Identify which cell holds the provided text, then report its [X, Y] central coordinate. 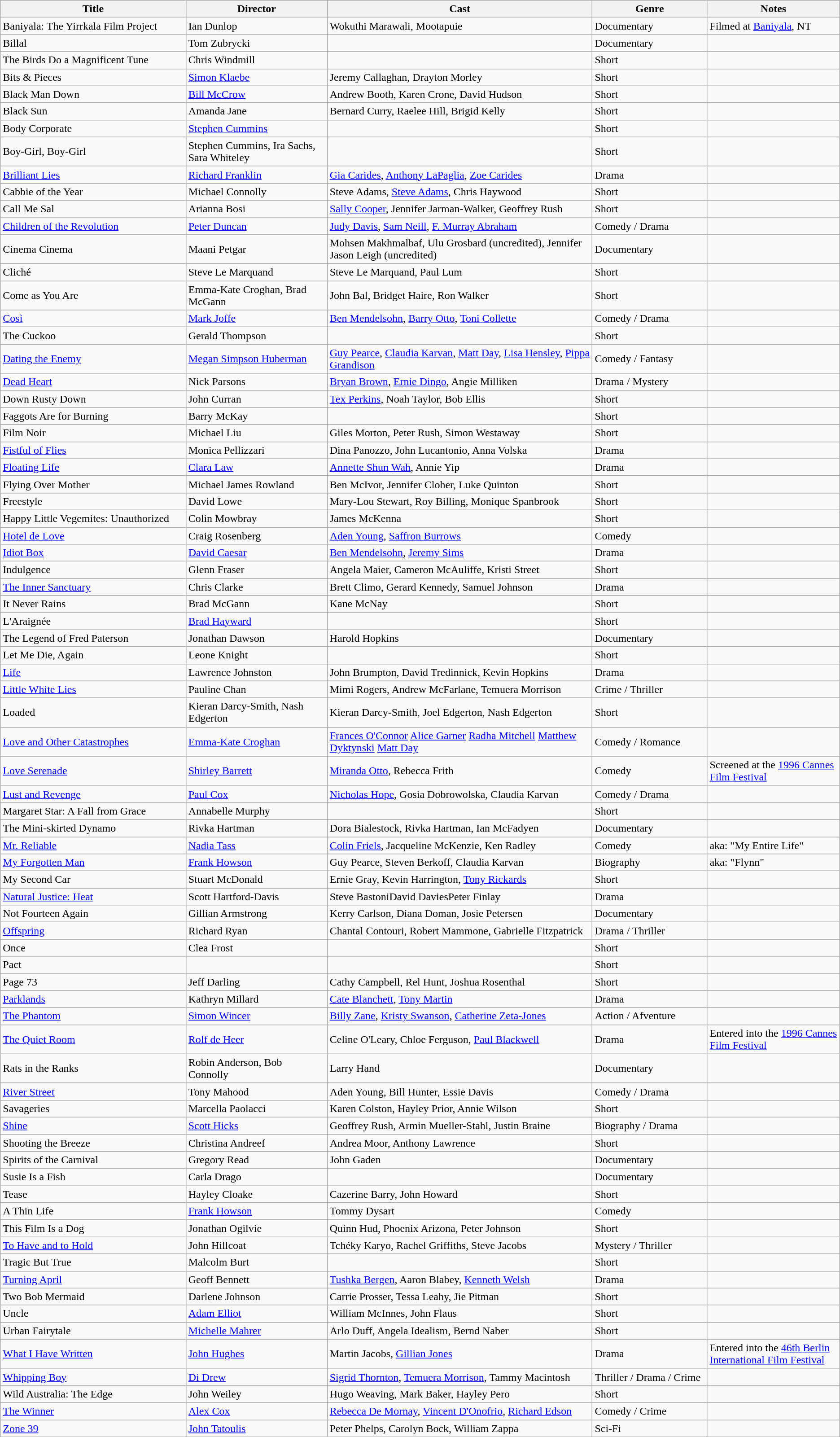
Black Sun [93, 111]
Down Rusty Down [93, 399]
My Second Car [93, 880]
Frances O'Connor Alice Garner Radha Mitchell Matthew Dyktynski Matt Day [459, 741]
Amanda Jane [257, 111]
Simon Klaebe [257, 77]
Rebecca De Mornay, Vincent D'Onofrio, Richard Edson [459, 1411]
Brilliant Lies [93, 175]
The Inner Sanctuary [93, 587]
Comedy / Crime [650, 1411]
Mimi Rogers, Andrew McFarlane, Temuera Morrison [459, 689]
Carrie Prosser, Tessa Leahy, Jie Pitman [459, 1297]
River Street [93, 1091]
Monica Pellizzari [257, 450]
Arianna Bosi [257, 209]
Stephen Cummins, Ira Sachs, Sara Whiteley [257, 152]
Colin Friels, Jacqueline McKenzie, Ken Radley [459, 845]
Bits & Pieces [93, 77]
John Hillcoat [257, 1245]
Megan Simpson Huberman [257, 359]
Michael James Rowland [257, 484]
Shirley Barrett [257, 771]
Aden Young, Saffron Burrows [459, 535]
Jeff Darling [257, 982]
Angela Maier, Cameron McAuliffe, Kristi Street [459, 570]
Drama / Thriller [650, 931]
Indulgence [93, 570]
John Weiley [257, 1394]
Cate Blanchett, Tony Martin [459, 999]
Gillian Armstrong [257, 914]
Director [257, 9]
Carla Drago [257, 1177]
Richard Ryan [257, 931]
A Thin Life [93, 1211]
Life [93, 672]
Susie Is a Fish [93, 1177]
Sci-Fi [650, 1428]
This Film Is a Dog [93, 1228]
Natural Justice: Heat [93, 897]
Steve Le Marquand [257, 272]
Harold Hopkins [459, 638]
Not Fourteen Again [93, 914]
Kerry Carlson, Diana Doman, Josie Petersen [459, 914]
Faggots Are for Burning [93, 416]
Geoff Bennett [257, 1279]
Turning April [93, 1279]
Gia Carides, Anthony LaPaglia, Zoe Carides [459, 175]
Mr. Reliable [93, 845]
Parklands [93, 999]
Love Serenade [93, 771]
Jeremy Callaghan, Drayton Morley [459, 77]
Rolf de Heer [257, 1039]
Darlene Johnson [257, 1297]
Shine [93, 1126]
John Gaden [459, 1160]
Robin Anderson, Bob Connolly [257, 1068]
Kieran Darcy-Smith, Joel Edgerton, Nash Edgerton [459, 713]
Dora Bialestock, Rivka Hartman, Ian McFadyen [459, 828]
Let Me Die, Again [93, 655]
Brad McGann [257, 604]
Simon Wincer [257, 1016]
Martin Jacobs, Gillian Jones [459, 1354]
Entered into the 1996 Cannes Film Festival [774, 1039]
Arlo Duff, Angela Idealism, Bernd Naber [459, 1331]
The Quiet Room [93, 1039]
Pauline Chan [257, 689]
Wild Australia: The Edge [93, 1394]
The Cuckoo [93, 336]
John Tatoulis [257, 1428]
John Brumpton, David Tredinnick, Kevin Hopkins [459, 672]
Malcolm Burt [257, 1262]
Leone Knight [257, 655]
Steve Le Marquand, Paul Lum [459, 272]
Cast [459, 9]
Jonathan Ogilvie [257, 1228]
John Bal, Bridget Haire, Ron Walker [459, 295]
Christina Andreef [257, 1143]
Zone 39 [93, 1428]
Tease [93, 1194]
Dead Heart [93, 382]
William McInnes, John Flaus [459, 1314]
Fistful of Flies [93, 450]
Dating the Enemy [93, 359]
Genre [650, 9]
David Caesar [257, 553]
Guy Pearce, Claudia Karvan, Matt Day, Lisa Hensley, Pippa Grandison [459, 359]
Aden Young, Bill Hunter, Essie Davis [459, 1091]
Notes [774, 9]
Margaret Star: A Fall from Grace [93, 811]
Scott Hartford-Davis [257, 897]
Come as You Are [93, 295]
Lawrence Johnston [257, 672]
Ben Mendelsohn, Jeremy Sims [459, 553]
Biography / Drama [650, 1126]
Celine O'Leary, Chloe Ferguson, Paul Blackwell [459, 1039]
Annette Shun Wah, Annie Yip [459, 467]
aka: "Flynn" [774, 863]
Andrew Booth, Karen Crone, David Hudson [459, 94]
Billal [93, 43]
Kane McNay [459, 604]
Ben Mendelsohn, Barry Otto, Toni Collette [459, 319]
Comedy / Fantasy [650, 359]
Alex Cox [257, 1411]
Whipping Boy [93, 1377]
Steve BastoniDavid DaviesPeter Finlay [459, 897]
Gerald Thompson [257, 336]
Ben McIvor, Jennifer Cloher, Luke Quinton [459, 484]
Annabelle Murphy [257, 811]
To Have and to Hold [93, 1245]
Chris Windmill [257, 60]
Michael Liu [257, 433]
Sally Cooper, Jennifer Jarman-Walker, Geoffrey Rush [459, 209]
Tragic But True [93, 1262]
Savageries [93, 1108]
Peter Duncan [257, 226]
Miranda Otto, Rebecca Frith [459, 771]
Flying Over Mother [93, 484]
Colin Mowbray [257, 518]
Offspring [93, 931]
Così [93, 319]
Film Noir [93, 433]
Happy Little Vegemites: Unauthorized [93, 518]
Quinn Hud, Phoenix Arizona, Peter Johnson [459, 1228]
My Forgotten Man [93, 863]
Boy-Girl, Boy-Girl [93, 152]
Tony Mahood [257, 1091]
Marcella Paolacci [257, 1108]
Emma-Kate Croghan [257, 741]
Paul Cox [257, 794]
Steve Adams, Steve Adams, Chris Haywood [459, 192]
Uncle [93, 1314]
Cathy Campbell, Rel Hunt, Joshua Rosenthal [459, 982]
Call Me Sal [93, 209]
Di Drew [257, 1377]
Andrea Moor, Anthony Lawrence [459, 1143]
Title [93, 9]
Entered into the 46th Berlin International Film Festival [774, 1354]
Chantal Contouri, Robert Mammone, Gabrielle Fitzpatrick [459, 931]
Stuart McDonald [257, 880]
It Never Rains [93, 604]
Michelle Mahrer [257, 1331]
Page 73 [93, 982]
Cabbie of the Year [93, 192]
Black Man Down [93, 94]
Billy Zane, Kristy Swanson, Catherine Zeta-Jones [459, 1016]
Floating Life [93, 467]
Scott Hicks [257, 1126]
Michael Connolly [257, 192]
Tom Zubrycki [257, 43]
Hotel de Love [93, 535]
Cazerine Barry, John Howard [459, 1194]
Tchéky Karyo, Rachel Griffiths, Steve Jacobs [459, 1245]
Maani Petgar [257, 250]
Pact [93, 965]
Tushka Bergen, Aaron Blabey, Kenneth Welsh [459, 1279]
David Lowe [257, 501]
Little White Lies [93, 689]
Kieran Darcy-Smith, Nash Edgerton [257, 713]
Barry McKay [257, 416]
Chris Clarke [257, 587]
Two Bob Mermaid [93, 1297]
Mohsen Makhmalbaf, Ulu Grosbard (uncredited), Jennifer Jason Leigh (uncredited) [459, 250]
Larry Hand [459, 1068]
Cinema Cinema [93, 250]
Baniyala: The Yirrkala Film Project [93, 26]
The Mini-skirted Dynamo [93, 828]
Wokuthi Marawali, Mootapuie [459, 26]
Ernie Gray, Kevin Harrington, Tony Rickards [459, 880]
Love and Other Catastrophes [93, 741]
Gregory Read [257, 1160]
Action / Afventure [650, 1016]
Ian Dunlop [257, 26]
Rivka Hartman [257, 828]
Drama / Mystery [650, 382]
Emma-Kate Croghan, Brad McGann [257, 295]
Comedy / Romance [650, 741]
Idiot Box [93, 553]
Sigrid Thornton, Temuera Morrison, Tammy Macintosh [459, 1377]
Bryan Brown, Ernie Dingo, Angie Milliken [459, 382]
Stephen Cummins [257, 128]
Mary-Lou Stewart, Roy Billing, Monique Spanbrook [459, 501]
Judy Davis, Sam Neill, F. Murray Abraham [459, 226]
Shooting the Breeze [93, 1143]
Freestyle [93, 501]
Rats in the Ranks [93, 1068]
Clara Law [257, 467]
Mark Joffe [257, 319]
Spirits of the Carnival [93, 1160]
Cliché [93, 272]
John Curran [257, 399]
Guy Pearce, Steven Berkoff, Claudia Karvan [459, 863]
Brett Climo, Gerard Kennedy, Samuel Johnson [459, 587]
Bernard Curry, Raelee Hill, Brigid Kelly [459, 111]
Glenn Fraser [257, 570]
Bill McCrow [257, 94]
John Hughes [257, 1354]
Tommy Dysart [459, 1211]
Brad Hayward [257, 621]
Screened at the 1996 Cannes Film Festival [774, 771]
Peter Phelps, Carolyn Bock, William Zappa [459, 1428]
Craig Rosenberg [257, 535]
Tex Perkins, Noah Taylor, Bob Ellis [459, 399]
Lust and Revenge [93, 794]
Dina Panozzo, John Lucantonio, Anna Volska [459, 450]
Crime / Thriller [650, 689]
Once [93, 948]
Hayley Cloake [257, 1194]
Nadia Tass [257, 845]
Hugo Weaving, Mark Baker, Hayley Pero [459, 1394]
James McKenna [459, 518]
Karen Colston, Hayley Prior, Annie Wilson [459, 1108]
Urban Fairytale [93, 1331]
Body Corporate [93, 128]
The Phantom [93, 1016]
L'Araignée [93, 621]
Geoffrey Rush, Armin Mueller-Stahl, Justin Braine [459, 1126]
Kathryn Millard [257, 999]
Giles Morton, Peter Rush, Simon Westaway [459, 433]
Nicholas Hope, Gosia Dobrowolska, Claudia Karvan [459, 794]
Richard Franklin [257, 175]
The Winner [93, 1411]
Filmed at Baniyala, NT [774, 26]
Children of the Revolution [93, 226]
Adam Elliot [257, 1314]
The Birds Do a Magnificent Tune [93, 60]
Biography [650, 863]
Clea Frost [257, 948]
Jonathan Dawson [257, 638]
Thriller / Drama / Crime [650, 1377]
Nick Parsons [257, 382]
Loaded [93, 713]
aka: "My Entire Life" [774, 845]
What I Have Written [93, 1354]
Mystery / Thriller [650, 1245]
The Legend of Fred Paterson [93, 638]
